Search for the cell housing the specified text and yield its [X, Y] center coordinate. 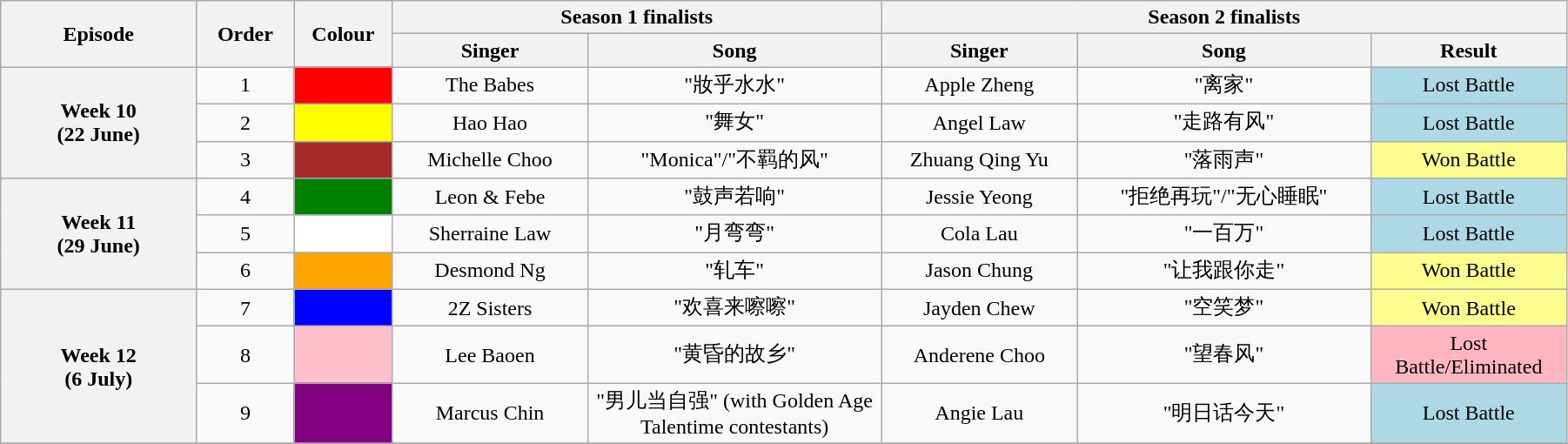
Leon & Febe [491, 197]
"黄昏的故乡" [734, 355]
Apple Zheng [980, 85]
Marcus Chin [491, 414]
6 [245, 272]
7 [245, 308]
"欢喜来嚓嚓" [734, 308]
"走路有风" [1223, 122]
"一百万" [1223, 233]
1 [245, 85]
"鼓声若响" [734, 197]
Result [1469, 50]
"落雨声" [1223, 160]
"让我跟你走" [1223, 272]
Jessie Yeong [980, 197]
Lost Battle/Eliminated [1469, 355]
Hao Hao [491, 122]
Colour [343, 34]
"轧车" [734, 272]
Zhuang Qing Yu [980, 160]
"Monica"/"不羁的风" [734, 160]
"男儿当自强" (with Golden Age Talentime contestants) [734, 414]
"离家" [1223, 85]
2 [245, 122]
Week 12(6 July) [99, 366]
Michelle Choo [491, 160]
"拒绝再玩"/"无心睡眠" [1223, 197]
Season 2 finalists [1224, 17]
"妝乎水水" [734, 85]
"舞女" [734, 122]
Sherraine Law [491, 233]
Week 11(29 June) [99, 234]
Desmond Ng [491, 272]
Order [245, 34]
The Babes [491, 85]
Week 10(22 June) [99, 123]
"望春风" [1223, 355]
4 [245, 197]
8 [245, 355]
2Z Sisters [491, 308]
Cola Lau [980, 233]
Anderene Choo [980, 355]
Episode [99, 34]
5 [245, 233]
"明日话今天" [1223, 414]
Season 1 finalists [637, 17]
"空笑梦" [1223, 308]
"月弯弯" [734, 233]
Lee Baoen [491, 355]
Angie Lau [980, 414]
3 [245, 160]
9 [245, 414]
Angel Law [980, 122]
Jason Chung [980, 272]
Jayden Chew [980, 308]
